Capture the cell that displays the provided text and extract its [X, Y] central coordinate. 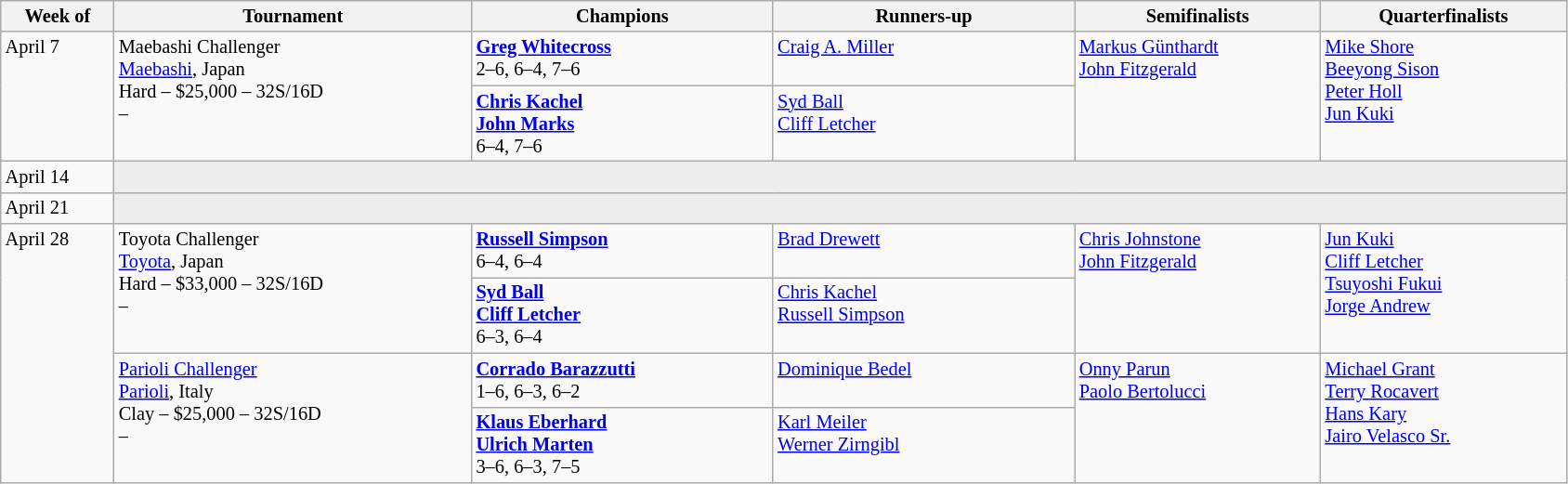
April 14 [58, 177]
Quarterfinalists [1444, 16]
Markus Günthardt John Fitzgerald [1198, 97]
Syd Ball Cliff Letcher [923, 124]
Chris Kachel Russell Simpson [923, 315]
Tournament [294, 16]
Brad Drewett [923, 251]
Michael Grant Terry Rocavert Hans Kary Jairo Velasco Sr. [1444, 418]
Klaus Eberhard Ulrich Marten3–6, 6–3, 7–5 [622, 445]
April 28 [58, 353]
Jun Kuki Cliff Letcher Tsuyoshi Fukui Jorge Andrew [1444, 288]
Syd Ball Cliff Letcher6–3, 6–4 [622, 315]
Corrado Barazzutti 1–6, 6–3, 6–2 [622, 380]
Toyota Challenger Toyota, JapanHard – $33,000 – 32S/16D – [294, 288]
Onny Parun Paolo Bertolucci [1198, 418]
Chris Kachel John Marks6–4, 7–6 [622, 124]
Russell Simpson 6–4, 6–4 [622, 251]
Runners-up [923, 16]
April 21 [58, 208]
Dominique Bedel [923, 380]
Karl Meiler Werner Zirngibl [923, 445]
Semifinalists [1198, 16]
Mike Shore Beeyong Sison Peter Holl Jun Kuki [1444, 97]
Champions [622, 16]
April 7 [58, 97]
Parioli Challenger Parioli, ItalyClay – $25,000 – 32S/16D – [294, 418]
Maebashi Challenger Maebashi, JapanHard – $25,000 – 32S/16D – [294, 97]
Greg Whitecross 2–6, 6–4, 7–6 [622, 59]
Chris Johnstone John Fitzgerald [1198, 288]
Craig A. Miller [923, 59]
Week of [58, 16]
